Locate the cell with the specified text and output its [x, y] center coordinate. 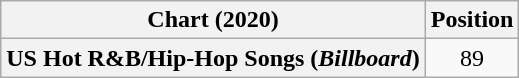
89 [472, 58]
Position [472, 20]
Chart (2020) [213, 20]
US Hot R&B/Hip-Hop Songs (Billboard) [213, 58]
